Output the [x, y] coordinate of the center of the cell containing the given text.  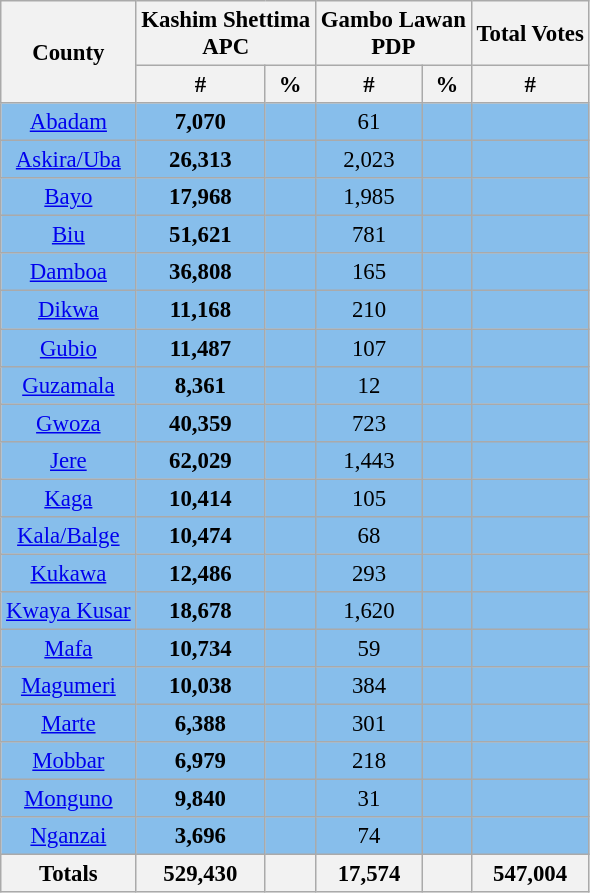
Kaga [68, 498]
Total Votes [530, 34]
10,734 [200, 648]
18,678 [200, 611]
Gwoza [68, 423]
384 [370, 686]
17,574 [370, 874]
Abadam [68, 122]
Dikwa [68, 310]
11,168 [200, 310]
10,474 [200, 536]
12,486 [200, 573]
165 [370, 273]
68 [370, 536]
74 [370, 836]
26,313 [200, 160]
Mafa [68, 648]
Askira/Uba [68, 160]
293 [370, 573]
Damboa [68, 273]
9,840 [200, 799]
8,361 [200, 385]
Kashim ShettimaAPC [226, 34]
105 [370, 498]
Gubio [68, 348]
31 [370, 799]
62,029 [200, 460]
Guzamala [68, 385]
Mobbar [68, 761]
Kukawa [68, 573]
Kwaya Kusar [68, 611]
3,696 [200, 836]
51,621 [200, 235]
1,443 [370, 460]
12 [370, 385]
10,414 [200, 498]
218 [370, 761]
10,038 [200, 686]
Bayo [68, 197]
Monguno [68, 799]
Jere [68, 460]
Kala/Balge [68, 536]
Nganzai [68, 836]
7,070 [200, 122]
210 [370, 310]
1,620 [370, 611]
723 [370, 423]
107 [370, 348]
781 [370, 235]
6,388 [200, 724]
61 [370, 122]
1,985 [370, 197]
59 [370, 648]
6,979 [200, 761]
Biu [68, 235]
17,968 [200, 197]
Marte [68, 724]
36,808 [200, 273]
Totals [68, 874]
11,487 [200, 348]
301 [370, 724]
Magumeri [68, 686]
2,023 [370, 160]
547,004 [530, 874]
County [68, 52]
529,430 [200, 874]
40,359 [200, 423]
Gambo LawanPDP [394, 34]
